Output the [x, y] coordinate of the center of the cell containing the given text.  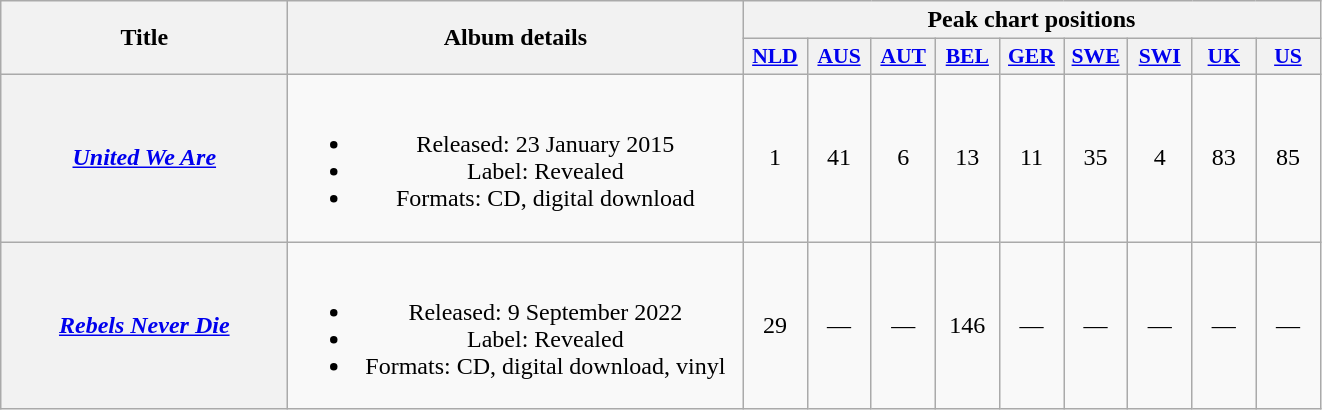
AUT [903, 57]
GER [1031, 57]
US [1288, 57]
AUS [839, 57]
BEL [967, 57]
35 [1096, 158]
Album details [516, 38]
UK [1224, 57]
NLD [775, 57]
Released: 9 September 2022Label: RevealedFormats: CD, digital download, vinyl [516, 326]
83 [1224, 158]
6 [903, 158]
Peak chart positions [1032, 20]
29 [775, 326]
85 [1288, 158]
41 [839, 158]
Title [144, 38]
4 [1160, 158]
13 [967, 158]
Rebels Never Die [144, 326]
11 [1031, 158]
146 [967, 326]
SWI [1160, 57]
United We Are [144, 158]
Released: 23 January 2015Label: RevealedFormats: CD, digital download [516, 158]
1 [775, 158]
SWE [1096, 57]
